Scan for the cell matching the given text and deliver its [X, Y] coordinate at center. 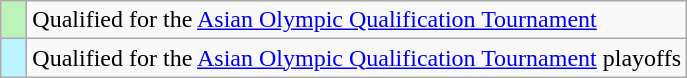
Qualified for the Asian Olympic Qualification Tournament playoffs [357, 58]
Qualified for the Asian Olympic Qualification Tournament [357, 20]
